Identify which cell holds the provided text, then report its [x, y] central coordinate. 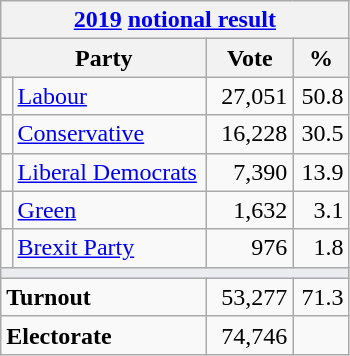
1,632 [250, 210]
7,390 [250, 172]
71.3 [321, 297]
50.8 [321, 96]
Brexit Party [110, 248]
3.1 [321, 210]
976 [250, 248]
13.9 [321, 172]
Electorate [104, 335]
Green [110, 210]
Conservative [110, 134]
Labour [110, 96]
1.8 [321, 248]
74,746 [250, 335]
30.5 [321, 134]
Vote [250, 58]
2019 notional result [175, 20]
Turnout [104, 297]
27,051 [250, 96]
Liberal Democrats [110, 172]
16,228 [250, 134]
Party [104, 58]
% [321, 58]
53,277 [250, 297]
